Find where the given text appears and provide that cell's center as [X, Y] coordinate. 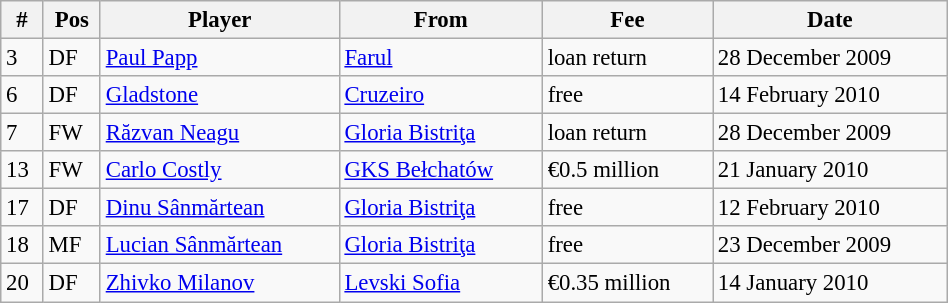
Fee [627, 20]
€0.35 million [627, 283]
Cruzeiro [440, 95]
GKS Bełchatów [440, 170]
23 December 2009 [830, 245]
12 February 2010 [830, 208]
Levski Sofia [440, 283]
From [440, 20]
€0.5 million [627, 170]
17 [22, 208]
Paul Papp [220, 58]
3 [22, 58]
Farul [440, 58]
20 [22, 283]
Player [220, 20]
MF [72, 245]
Carlo Costly [220, 170]
7 [22, 133]
18 [22, 245]
Gladstone [220, 95]
Lucian Sânmărtean [220, 245]
# [22, 20]
Zhivko Milanov [220, 283]
Dinu Sânmărtean [220, 208]
Pos [72, 20]
6 [22, 95]
21 January 2010 [830, 170]
14 January 2010 [830, 283]
14 February 2010 [830, 95]
Date [830, 20]
13 [22, 170]
Răzvan Neagu [220, 133]
